Pinpoint the cell where the given text exists, returning its [x, y] midpoint coordinate. 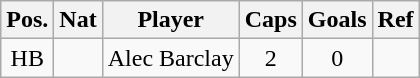
Alec Barclay [170, 58]
2 [270, 58]
Nat [78, 20]
HB [28, 58]
Pos. [28, 20]
Player [170, 20]
Caps [270, 20]
Ref [396, 20]
0 [337, 58]
Goals [337, 20]
